From the cell containing the given text, extract its center point as [X, Y] coordinate. 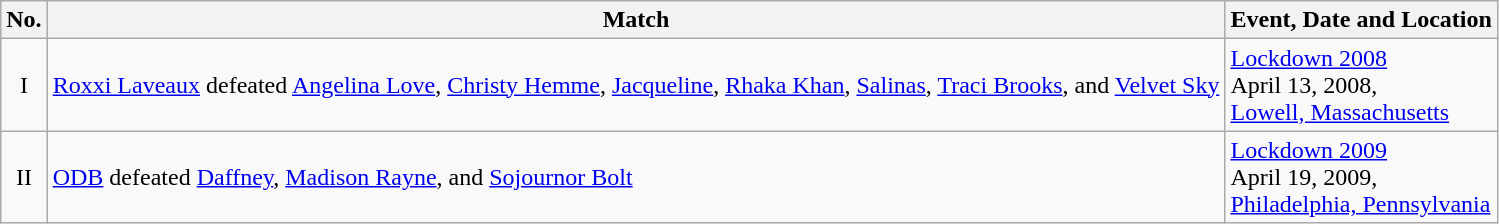
Lockdown 2008April 13, 2008,Lowell, Massachusetts [1361, 85]
Match [636, 20]
I [24, 85]
No. [24, 20]
ODB defeated Daffney, Madison Rayne, and Sojournor Bolt [636, 177]
Lockdown 2009April 19, 2009,Philadelphia, Pennsylvania [1361, 177]
II [24, 177]
Roxxi Laveaux defeated Angelina Love, Christy Hemme, Jacqueline, Rhaka Khan, Salinas, Traci Brooks, and Velvet Sky [636, 85]
Event, Date and Location [1361, 20]
